For the text-containing cell, return its midpoint in (x, y) coordinate format. 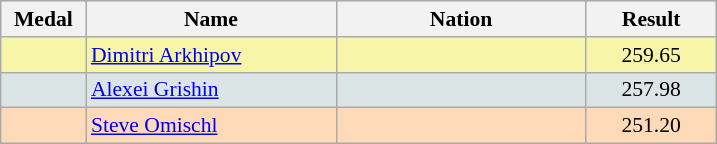
Dimitri Arkhipov (211, 55)
Result (651, 19)
Name (211, 19)
Alexei Grishin (211, 90)
251.20 (651, 126)
Steve Omischl (211, 126)
Medal (44, 19)
Nation (461, 19)
259.65 (651, 55)
257.98 (651, 90)
